Scan for the cell matching the given text and deliver its (X, Y) coordinate at center. 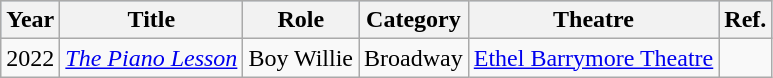
The Piano Lesson (152, 58)
Boy Willie (301, 58)
Broadway (414, 58)
Category (414, 20)
Ref. (746, 20)
Ethel Barrymore Theatre (594, 58)
Title (152, 20)
Role (301, 20)
Theatre (594, 20)
2022 (30, 58)
Year (30, 20)
